Return the (X, Y) coordinate for the center point of the cell that contains the specified text.  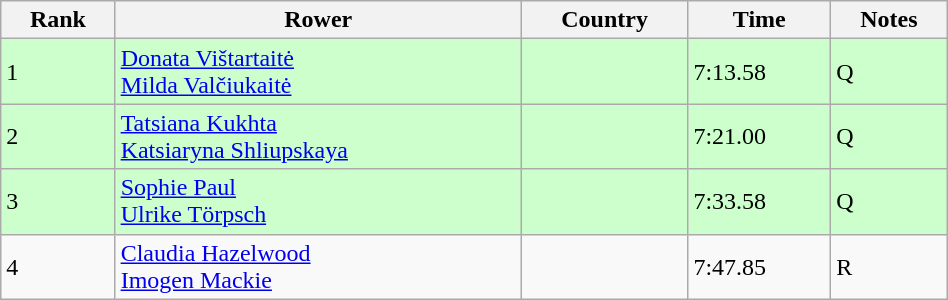
7:13.58 (760, 72)
Country (604, 20)
R (890, 266)
4 (58, 266)
2 (58, 136)
Claudia HazelwoodImogen Mackie (318, 266)
Rower (318, 20)
Tatsiana KukhtaKatsiaryna Shliupskaya (318, 136)
Rank (58, 20)
Donata VištartaitėMilda Valčiukaitė (318, 72)
7:33.58 (760, 202)
Notes (890, 20)
7:47.85 (760, 266)
7:21.00 (760, 136)
Sophie PaulUlrike Törpsch (318, 202)
1 (58, 72)
Time (760, 20)
3 (58, 202)
